Provide the (x, y) coordinate of the cell's center where the given text is located.  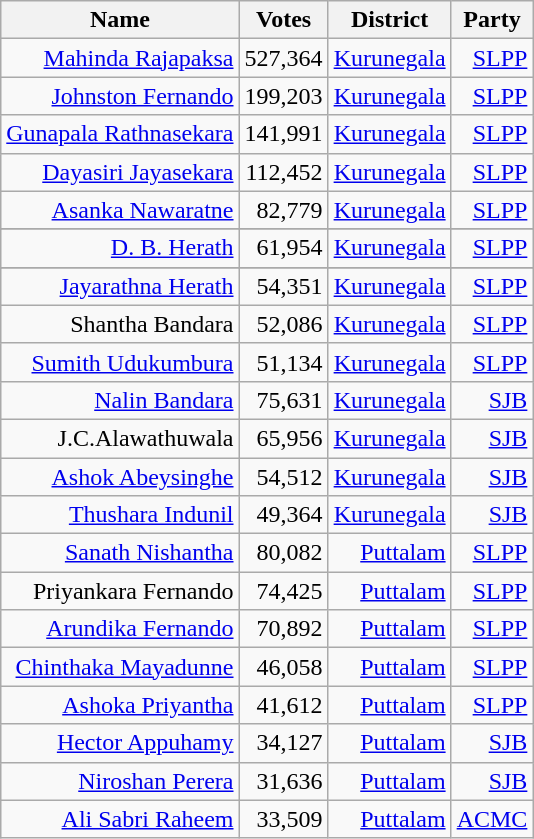
52,086 (284, 324)
Ali Sabri Raheem (120, 819)
Shantha Bandara (120, 324)
Priyankara Fernando (120, 591)
51,134 (284, 362)
ACMC (492, 819)
District (390, 20)
31,636 (284, 781)
Sanath Nishantha (120, 553)
70,892 (284, 629)
Party (492, 20)
Jayarathna Herath (120, 286)
34,127 (284, 743)
141,991 (284, 134)
Asanka Nawaratne (120, 210)
Mahinda Rajapaksa (120, 58)
Chinthaka Mayadunne (120, 667)
Gunapala Rathnasekara (120, 134)
74,425 (284, 591)
Name (120, 20)
Thushara Indunil (120, 515)
527,364 (284, 58)
199,203 (284, 96)
82,779 (284, 210)
Niroshan Perera (120, 781)
Votes (284, 20)
Johnston Fernando (120, 96)
Arundika Fernando (120, 629)
Sumith Udukumbura (120, 362)
112,452 (284, 172)
41,612 (284, 705)
46,058 (284, 667)
61,954 (284, 248)
33,509 (284, 819)
Dayasiri Jayasekara (120, 172)
75,631 (284, 400)
80,082 (284, 553)
Nalin Bandara (120, 400)
D. B. Herath (120, 248)
Ashok Abeysinghe (120, 477)
54,512 (284, 477)
J.C.Alawathuwala (120, 438)
49,364 (284, 515)
Ashoka Priyantha (120, 705)
54,351 (284, 286)
Hector Appuhamy (120, 743)
65,956 (284, 438)
